Determine the (x, y) coordinate at the center of the cell enclosing the given text.  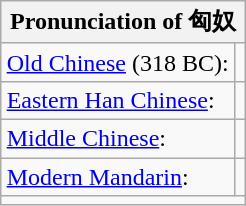
Old Chinese (318 BC): (118, 62)
Eastern Han Chinese: (118, 100)
Modern Mandarin: (118, 177)
Pronunciation of 匈奴 (123, 22)
Middle Chinese: (118, 138)
